Determine the (x, y) coordinate at the center of the cell enclosing the given text.  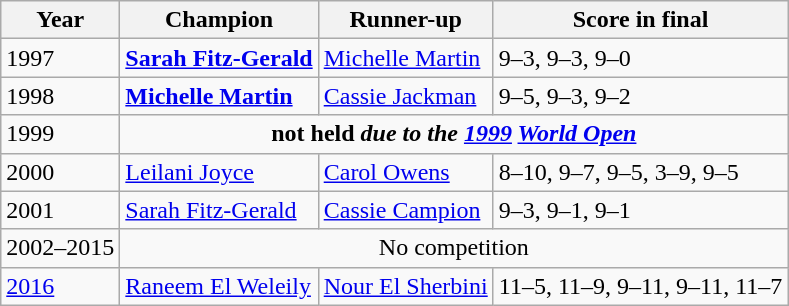
Raneem El Weleily (219, 286)
1999 (60, 134)
9–3, 9–3, 9–0 (640, 58)
1997 (60, 58)
Score in final (640, 20)
Runner-up (406, 20)
Year (60, 20)
9–5, 9–3, 9–2 (640, 96)
8–10, 9–7, 9–5, 3–9, 9–5 (640, 172)
2001 (60, 210)
Leilani Joyce (219, 172)
not held due to the 1999 World Open (454, 134)
2000 (60, 172)
9–3, 9–1, 9–1 (640, 210)
1998 (60, 96)
2016 (60, 286)
Champion (219, 20)
11–5, 11–9, 9–11, 9–11, 11–7 (640, 286)
Cassie Campion (406, 210)
No competition (454, 248)
Nour El Sherbini (406, 286)
Cassie Jackman (406, 96)
Carol Owens (406, 172)
2002–2015 (60, 248)
